For the text-containing cell, return its midpoint in (x, y) coordinate format. 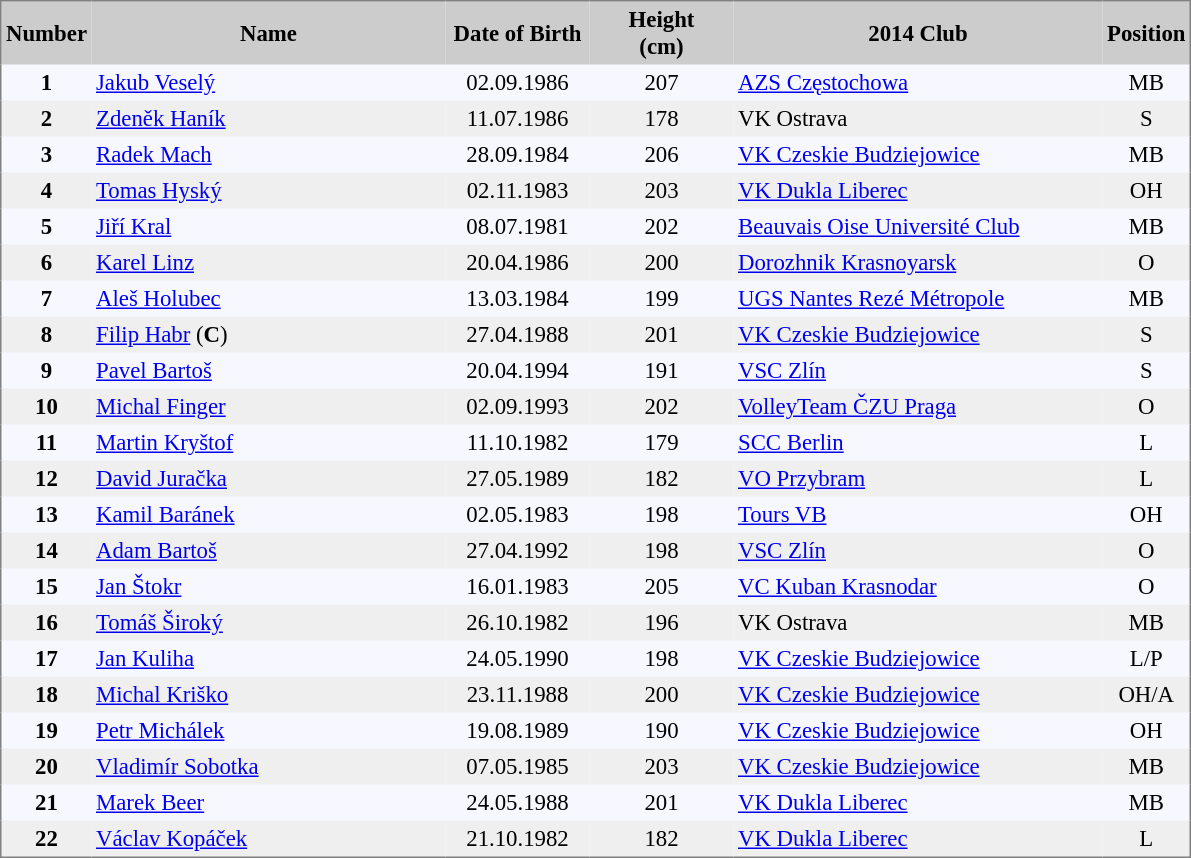
David Juračka (269, 478)
Karel Linz (269, 262)
Radek Mach (269, 154)
16.01.1983 (518, 586)
206 (662, 154)
10 (46, 406)
28.09.1984 (518, 154)
Name (269, 33)
Adam Bartoš (269, 550)
02.09.1986 (518, 82)
Jakub Veselý (269, 82)
199 (662, 298)
OH/A (1146, 694)
Martin Kryštof (269, 442)
24.05.1988 (518, 802)
21.10.1982 (518, 838)
190 (662, 730)
13.03.1984 (518, 298)
Tours VB (918, 514)
5 (46, 226)
20 (46, 766)
Dorozhnik Krasnoyarsk (918, 262)
UGS Nantes Rezé Métropole (918, 298)
21 (46, 802)
2 (46, 118)
11.10.1982 (518, 442)
Marek Beer (269, 802)
8 (46, 334)
2014 Club (918, 33)
205 (662, 586)
18 (46, 694)
6 (46, 262)
Aleš Holubec (269, 298)
Beauvais Oise Université Club (918, 226)
02.09.1993 (518, 406)
Tomáš Široký (269, 622)
15 (46, 586)
178 (662, 118)
179 (662, 442)
207 (662, 82)
08.07.1981 (518, 226)
4 (46, 190)
14 (46, 550)
Filip Habr (C) (269, 334)
27.05.1989 (518, 478)
Date of Birth (518, 33)
02.05.1983 (518, 514)
24.05.1990 (518, 658)
Michal Finger (269, 406)
VO Przybram (918, 478)
L/P (1146, 658)
27.04.1992 (518, 550)
19 (46, 730)
9 (46, 370)
Jiří Kral (269, 226)
12 (46, 478)
23.11.1988 (518, 694)
19.08.1989 (518, 730)
1 (46, 82)
Zdeněk Haník (269, 118)
AZS Częstochowa (918, 82)
3 (46, 154)
Jan Štokr (269, 586)
26.10.1982 (518, 622)
Vladimír Sobotka (269, 766)
11 (46, 442)
Number (46, 33)
27.04.1988 (518, 334)
Petr Michálek (269, 730)
Jan Kuliha (269, 658)
17 (46, 658)
07.05.1985 (518, 766)
VolleyTeam ČZU Praga (918, 406)
Michal Kriško (269, 694)
11.07.1986 (518, 118)
02.11.1983 (518, 190)
Position (1146, 33)
22 (46, 838)
SCC Berlin (918, 442)
13 (46, 514)
Tomas Hyský (269, 190)
196 (662, 622)
191 (662, 370)
20.04.1986 (518, 262)
Height(cm) (662, 33)
Kamil Baránek (269, 514)
16 (46, 622)
Václav Kopáček (269, 838)
VC Kuban Krasnodar (918, 586)
Pavel Bartoš (269, 370)
7 (46, 298)
20.04.1994 (518, 370)
